Locate the cell with the specified text and output its [x, y] center coordinate. 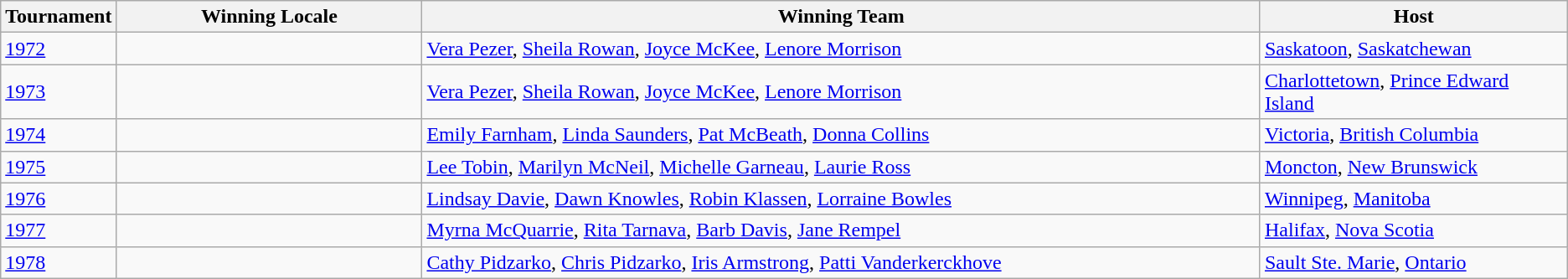
Winnipeg, Manitoba [1414, 199]
Moncton, New Brunswick [1414, 167]
Charlottetown, Prince Edward Island [1414, 92]
1976 [59, 199]
1977 [59, 230]
Tournament [59, 17]
1973 [59, 92]
Cathy Pidzarko, Chris Pidzarko, Iris Armstrong, Patti Vanderkerckhove [841, 262]
Saskatoon, Saskatchewan [1414, 49]
Myrna McQuarrie, Rita Tarnava, Barb Davis, Jane Rempel [841, 230]
Lee Tobin, Marilyn McNeil, Michelle Garneau, Laurie Ross [841, 167]
1974 [59, 135]
Lindsay Davie, Dawn Knowles, Robin Klassen, Lorraine Bowles [841, 199]
Sault Ste. Marie, Ontario [1414, 262]
Winning Locale [270, 17]
Halifax, Nova Scotia [1414, 230]
1972 [59, 49]
Victoria, British Columbia [1414, 135]
1978 [59, 262]
Winning Team [841, 17]
Host [1414, 17]
Emily Farnham, Linda Saunders, Pat McBeath, Donna Collins [841, 135]
1975 [59, 167]
